For the text-containing cell, return its midpoint in (x, y) coordinate format. 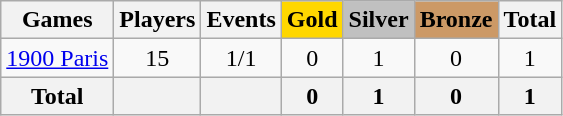
1900 Paris (58, 58)
Silver (378, 20)
Bronze (456, 20)
Players (158, 20)
15 (158, 58)
Games (58, 20)
Events (241, 20)
Gold (312, 20)
1/1 (241, 58)
